For the text-containing cell, return its midpoint in [X, Y] coordinate format. 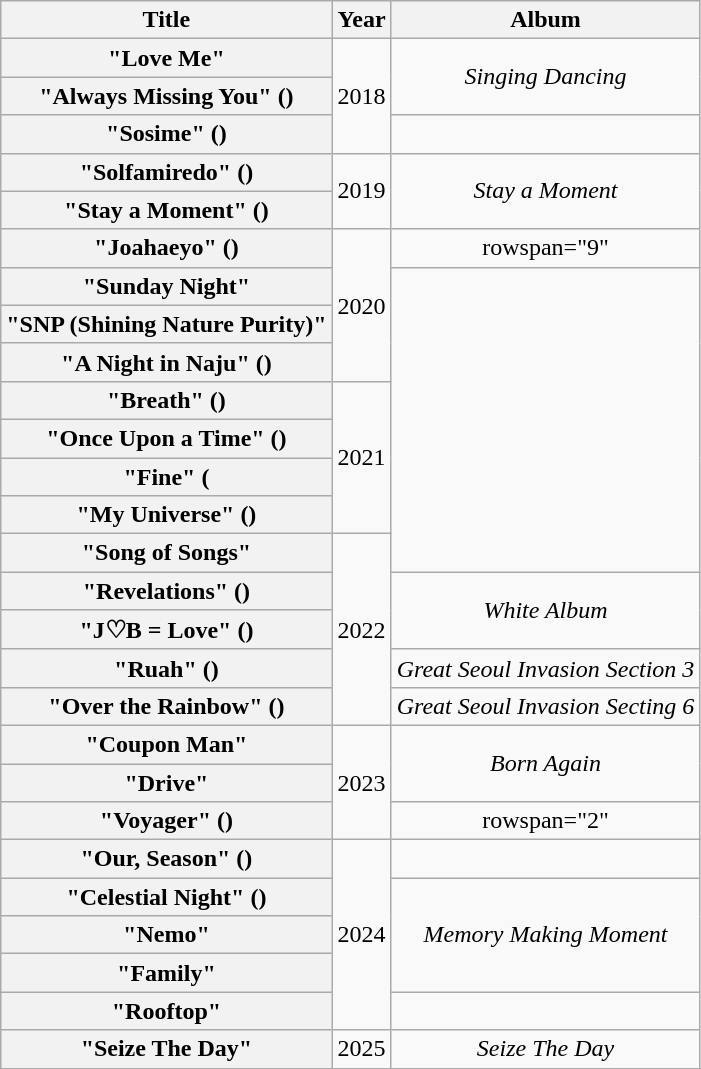
"Drive" [166, 783]
"Nemo" [166, 935]
"A Night in Naju" () [166, 362]
"Song of Songs" [166, 553]
2019 [362, 191]
"Fine" ( [166, 477]
Memory Making Moment [546, 935]
2024 [362, 935]
Great Seoul Invasion Section 3 [546, 668]
Singing Dancing [546, 77]
rowspan="2" [546, 821]
Title [166, 20]
"Revelations" () [166, 591]
2020 [362, 305]
Year [362, 20]
Album [546, 20]
"Sunday Night" [166, 286]
2023 [362, 782]
"Always Missing You" () [166, 96]
"Joahaeyo" () [166, 248]
"J♡B = Love" () [166, 630]
"Coupon Man" [166, 744]
"Over the Rainbow" () [166, 706]
2025 [362, 1049]
2021 [362, 457]
"Rooftop" [166, 1011]
Seize The Day [546, 1049]
"Seize The Day" [166, 1049]
Stay a Moment [546, 191]
"Sosime" () [166, 134]
"Voyager" () [166, 821]
"My Universe" () [166, 515]
"Love Me" [166, 58]
Born Again [546, 763]
Great Seoul Invasion Secting 6 [546, 706]
"Family" [166, 973]
"Breath" () [166, 400]
"Stay a Moment" () [166, 210]
White Album [546, 611]
"Solfamiredo" () [166, 172]
2022 [362, 630]
"Celestial Night" () [166, 897]
rowspan="9" [546, 248]
"Our, Season" () [166, 859]
"Once Upon a Time" () [166, 438]
"SNP (Shining Nature Purity)" [166, 324]
"Ruah" () [166, 668]
2018 [362, 96]
